Identify which cell holds the provided text, then report its [X, Y] central coordinate. 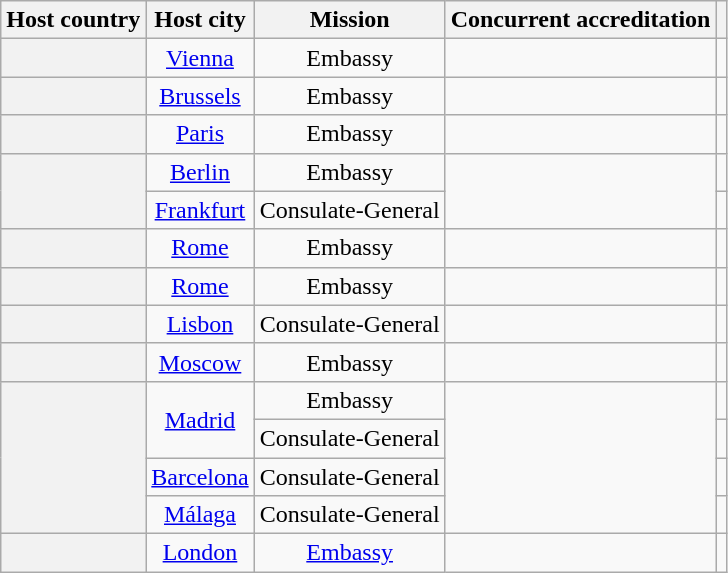
London [200, 553]
Berlin [200, 172]
Vienna [200, 58]
Host city [200, 20]
Brussels [200, 96]
Host country [74, 20]
Frankfurt [200, 210]
Lisbon [200, 324]
Mission [350, 20]
Barcelona [200, 477]
Paris [200, 134]
Moscow [200, 362]
Madrid [200, 419]
Concurrent accreditation [580, 20]
Málaga [200, 515]
